Capture the cell that displays the provided text and extract its (x, y) central coordinate. 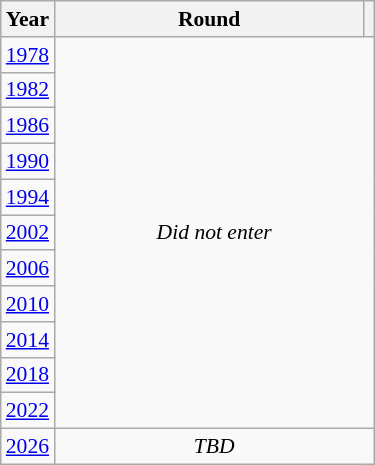
2026 (28, 447)
1982 (28, 90)
1994 (28, 197)
2010 (28, 304)
2018 (28, 375)
2014 (28, 340)
2006 (28, 269)
Did not enter (214, 233)
2002 (28, 233)
TBD (214, 447)
1990 (28, 162)
Round (209, 19)
2022 (28, 411)
1986 (28, 126)
Year (28, 19)
1978 (28, 55)
